Capture the cell that displays the provided text and extract its [X, Y] central coordinate. 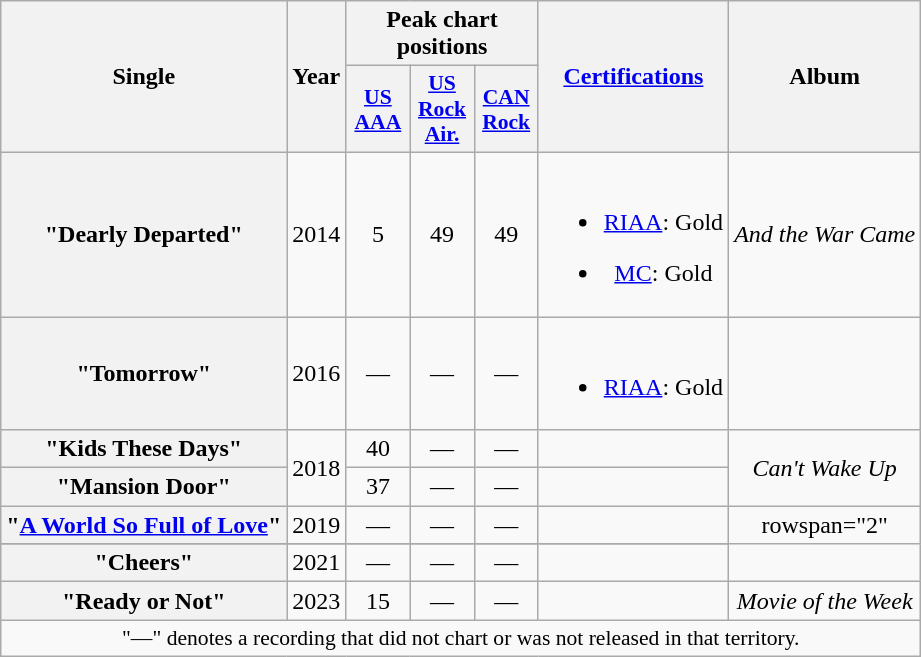
2019 [316, 525]
RIAA: Gold [633, 372]
"Mansion Door" [144, 487]
2016 [316, 372]
USRockAir. [442, 110]
2021 [316, 563]
5 [378, 234]
"Cheers" [144, 563]
CANRock [506, 110]
"Ready or Not" [144, 601]
Single [144, 77]
And the War Came [825, 234]
Certifications [633, 77]
"—" denotes a recording that did not chart or was not released in that territory. [461, 638]
Peak chart positions [442, 34]
2018 [316, 468]
Movie of the Week [825, 601]
Album [825, 77]
2014 [316, 234]
RIAA: GoldMC: Gold [633, 234]
37 [378, 487]
"Tomorrow" [144, 372]
2023 [316, 601]
Year [316, 77]
"Dearly Departed" [144, 234]
Can't Wake Up [825, 468]
rowspan="2" [825, 525]
"Kids These Days" [144, 449]
"A World So Full of Love" [144, 525]
USAAA [378, 110]
40 [378, 449]
15 [378, 601]
